For the text-containing cell, return its midpoint in [X, Y] coordinate format. 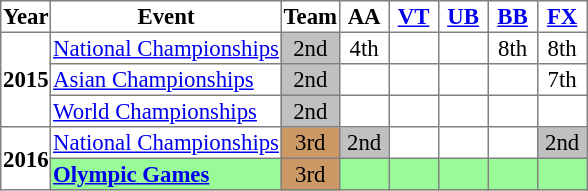
BB [513, 17]
UB [463, 17]
AA [364, 17]
Team [310, 17]
Asian Championships [166, 80]
Event [166, 17]
4th [364, 48]
2015 [26, 79]
World Championships [166, 111]
VT [414, 17]
FX [562, 17]
Year [26, 17]
Olympic Games [166, 174]
2016 [26, 158]
7th [562, 80]
